Output the (x, y) coordinate of the center of the cell containing the given text.  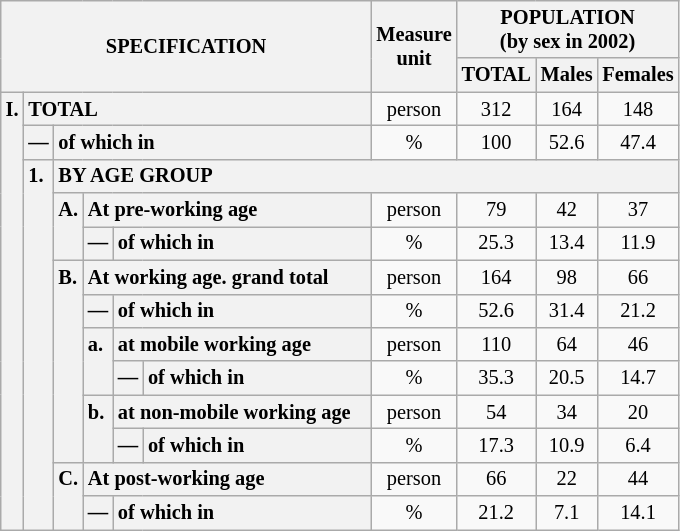
20.5 (567, 378)
at non-mobile working age (242, 412)
7.1 (567, 513)
BY AGE GROUP (366, 176)
98 (567, 277)
31.4 (567, 311)
22 (567, 479)
148 (638, 109)
17.3 (496, 445)
42 (567, 210)
100 (496, 142)
B. (68, 361)
Females (638, 75)
A. (68, 226)
SPECIFICATION (186, 46)
At pre-working age (227, 210)
25.3 (496, 243)
6.4 (638, 445)
POPULATION (by sex in 2002) (568, 29)
14.1 (638, 513)
Males (567, 75)
10.9 (567, 445)
312 (496, 109)
110 (496, 344)
34 (567, 412)
I. (12, 311)
20 (638, 412)
79 (496, 210)
1. (38, 344)
b. (98, 428)
46 (638, 344)
35.3 (496, 378)
At working age. grand total (227, 277)
at mobile working age (242, 344)
44 (638, 479)
Measure unit (414, 46)
11.9 (638, 243)
14.7 (638, 378)
a. (98, 360)
54 (496, 412)
C. (68, 496)
64 (567, 344)
13.4 (567, 243)
47.4 (638, 142)
37 (638, 210)
At post-working age (227, 479)
